Determine the [X, Y] coordinate at the center of the cell enclosing the given text.  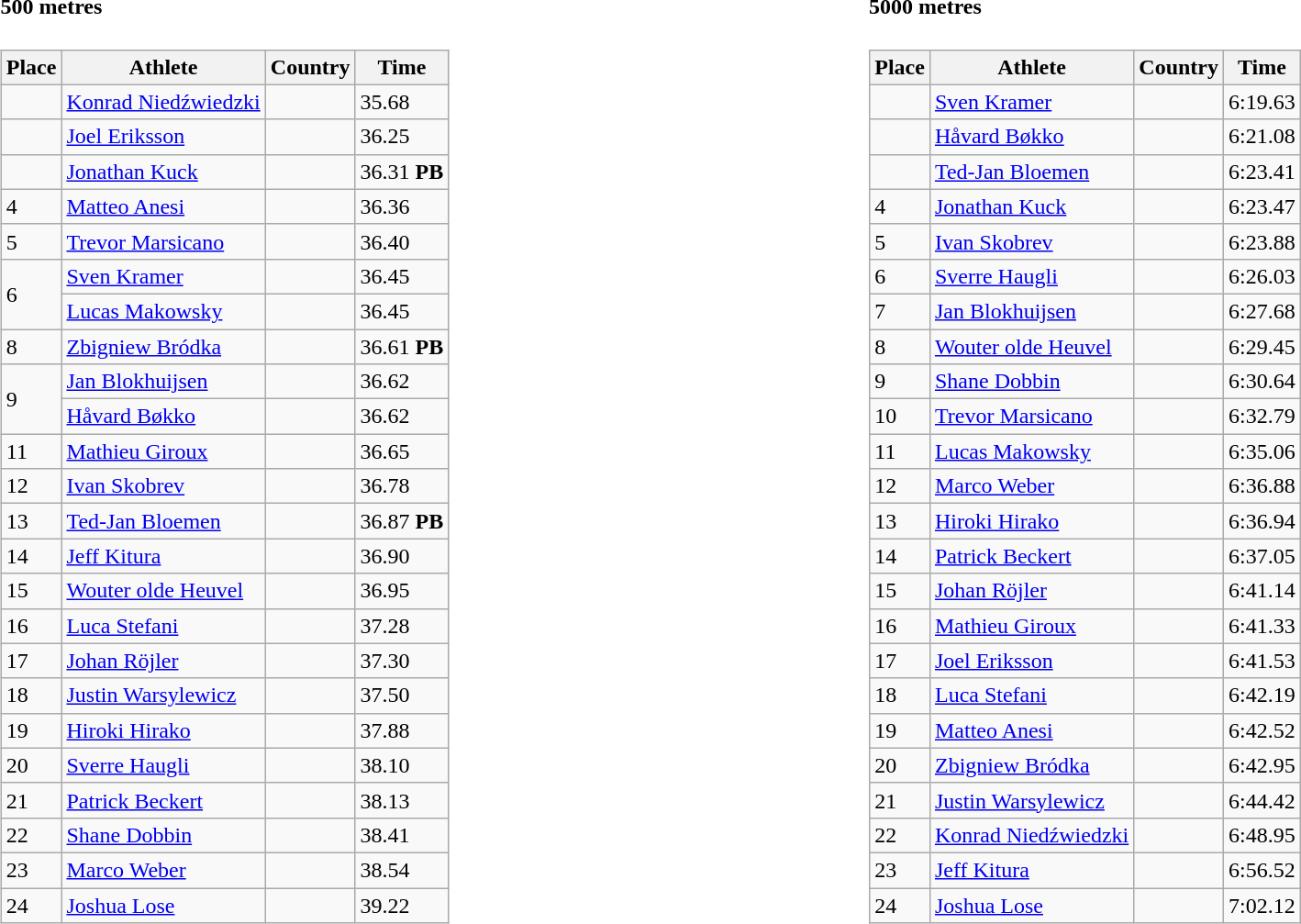
6:42.95 [1262, 765]
6:44.42 [1262, 800]
7 [900, 311]
6:42.19 [1262, 696]
36.61 PB [402, 347]
36.36 [402, 206]
6:27.68 [1262, 311]
6:30.64 [1262, 382]
36.65 [402, 451]
37.50 [402, 696]
6:19.63 [1262, 102]
38.54 [402, 870]
6:29.45 [1262, 347]
6:23.88 [1262, 241]
6:48.95 [1262, 835]
36.95 [402, 591]
6:21.08 [1262, 137]
36.78 [402, 486]
36.25 [402, 137]
37.30 [402, 661]
38.10 [402, 765]
6:42.52 [1262, 730]
35.68 [402, 102]
37.28 [402, 626]
6:23.47 [1262, 206]
7:02.12 [1262, 906]
6:35.06 [1262, 451]
6:36.94 [1262, 521]
6:26.03 [1262, 276]
37.88 [402, 730]
6:56.52 [1262, 870]
36.31 PB [402, 172]
6:41.53 [1262, 661]
36.90 [402, 556]
38.13 [402, 800]
6:23.41 [1262, 172]
36.40 [402, 241]
6:37.05 [1262, 556]
6:36.88 [1262, 486]
38.41 [402, 835]
6:32.79 [1262, 417]
10 [900, 417]
39.22 [402, 906]
6:41.33 [1262, 626]
6:41.14 [1262, 591]
36.87 PB [402, 521]
